Determine the [X, Y] coordinate at the center of the cell enclosing the given text.  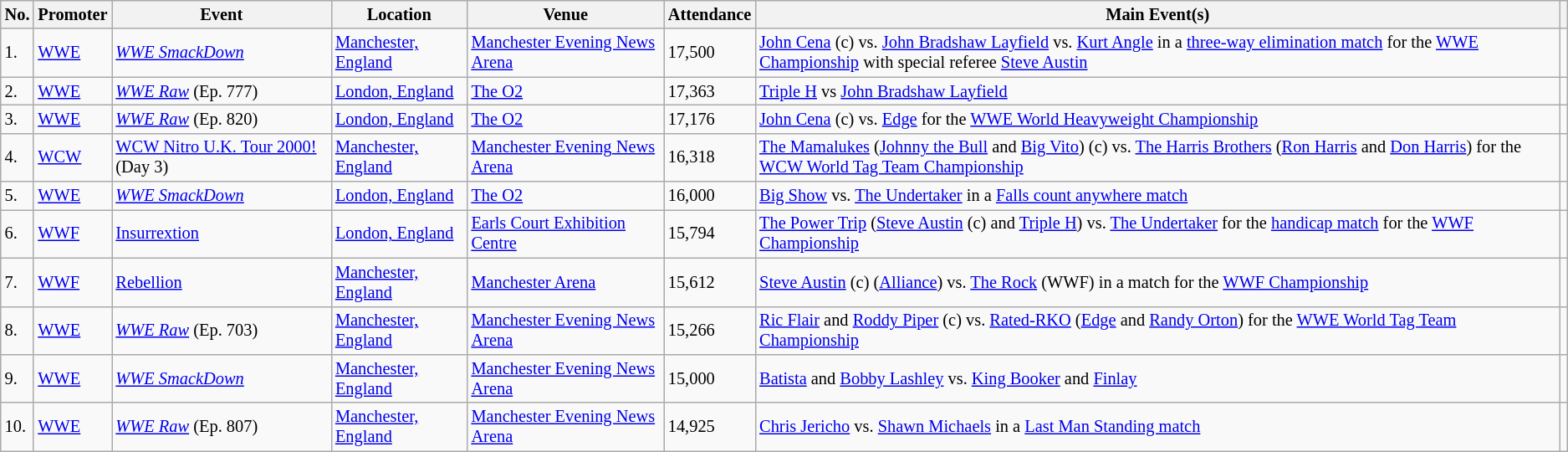
15,612 [709, 282]
The Power Trip (Steve Austin (c) and Triple H) vs. The Undertaker for the handicap match for the WWF Championship [1157, 234]
Manchester Arena [565, 282]
7. [18, 282]
4. [18, 157]
No. [18, 14]
Triple H vs John Bradshaw Layfield [1157, 91]
Earls Court Exhibition Centre [565, 234]
Attendance [709, 14]
Location [400, 14]
Steve Austin (c) (Alliance) vs. The Rock (WWF) in a match for the WWF Championship [1157, 282]
Rebellion [222, 282]
WWE Raw (Ep. 820) [222, 119]
3. [18, 119]
Ric Flair and Roddy Piper (c) vs. Rated-RKO (Edge and Randy Orton) for the WWE World Tag Team Championship [1157, 331]
16,318 [709, 157]
10. [18, 427]
17,500 [709, 53]
8. [18, 331]
Big Show vs. The Undertaker in a Falls count anywhere match [1157, 196]
15,266 [709, 331]
Promoter [72, 14]
The Mamalukes (Johnny the Bull and Big Vito) (c) vs. The Harris Brothers (Ron Harris and Don Harris) for the WCW World Tag Team Championship [1157, 157]
Batista and Bobby Lashley vs. King Booker and Finlay [1157, 378]
17,176 [709, 119]
17,363 [709, 91]
WWE Raw (Ep. 807) [222, 427]
WCW Nitro U.K. Tour 2000! (Day 3) [222, 157]
1. [18, 53]
Venue [565, 14]
15,000 [709, 378]
Insurrextion [222, 234]
Event [222, 14]
WCW [72, 157]
14,925 [709, 427]
John Cena (c) vs. John Bradshaw Layfield vs. Kurt Angle in a three-way elimination match for the WWE Championship with special referee Steve Austin [1157, 53]
Chris Jericho vs. Shawn Michaels in a Last Man Standing match [1157, 427]
16,000 [709, 196]
John Cena (c) vs. Edge for the WWE World Heavyweight Championship [1157, 119]
WWE Raw (Ep. 703) [222, 331]
6. [18, 234]
Main Event(s) [1157, 14]
5. [18, 196]
15,794 [709, 234]
WWE Raw (Ep. 777) [222, 91]
2. [18, 91]
9. [18, 378]
